Capture the cell that displays the provided text and extract its (X, Y) central coordinate. 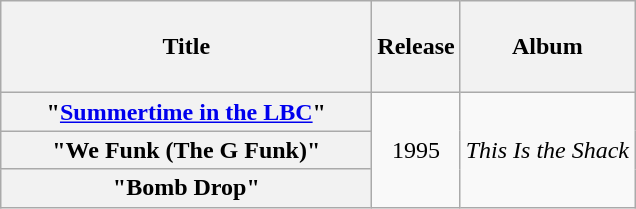
"We Funk (The G Funk)" (186, 150)
Release (416, 47)
Album (547, 47)
Title (186, 47)
1995 (416, 150)
"Summertime in the LBC" (186, 112)
This Is the Shack (547, 150)
"Bomb Drop" (186, 188)
